Return [x, y] of the center of cell containing provided text 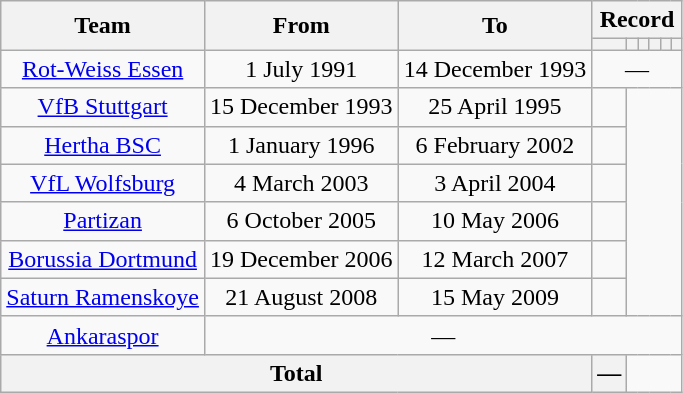
VfL Wolfsburg [103, 183]
Team [103, 26]
12 March 2007 [495, 259]
1 January 1996 [301, 145]
1 July 1991 [301, 69]
From [301, 26]
Borussia Dortmund [103, 259]
19 December 2006 [301, 259]
Record [637, 20]
25 April 1995 [495, 107]
3 April 2004 [495, 183]
VfB Stuttgart [103, 107]
10 May 2006 [495, 221]
4 March 2003 [301, 183]
Ankaraspor [103, 335]
15 December 1993 [301, 107]
14 December 1993 [495, 69]
Hertha BSC [103, 145]
6 October 2005 [301, 221]
6 February 2002 [495, 145]
21 August 2008 [301, 297]
Partizan [103, 221]
Saturn Ramenskoye [103, 297]
Total [296, 373]
To [495, 26]
Rot-Weiss Essen [103, 69]
15 May 2009 [495, 297]
